Determine the [x, y] coordinate at the center of the cell enclosing the given text.  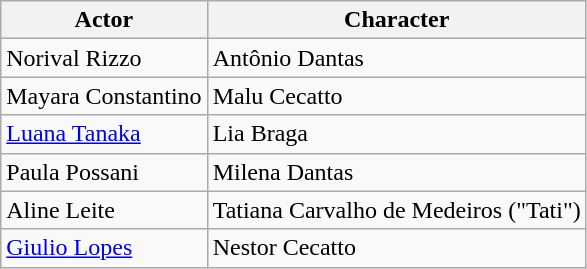
Giulio Lopes [104, 248]
Lia Braga [396, 134]
Milena Dantas [396, 172]
Character [396, 20]
Antônio Dantas [396, 58]
Norival Rizzo [104, 58]
Nestor Cecatto [396, 248]
Tatiana Carvalho de Medeiros ("Tati") [396, 210]
Luana Tanaka [104, 134]
Paula Possani [104, 172]
Mayara Constantino [104, 96]
Aline Leite [104, 210]
Malu Cecatto [396, 96]
Actor [104, 20]
